Scan for the cell matching the given text and deliver its (x, y) coordinate at center. 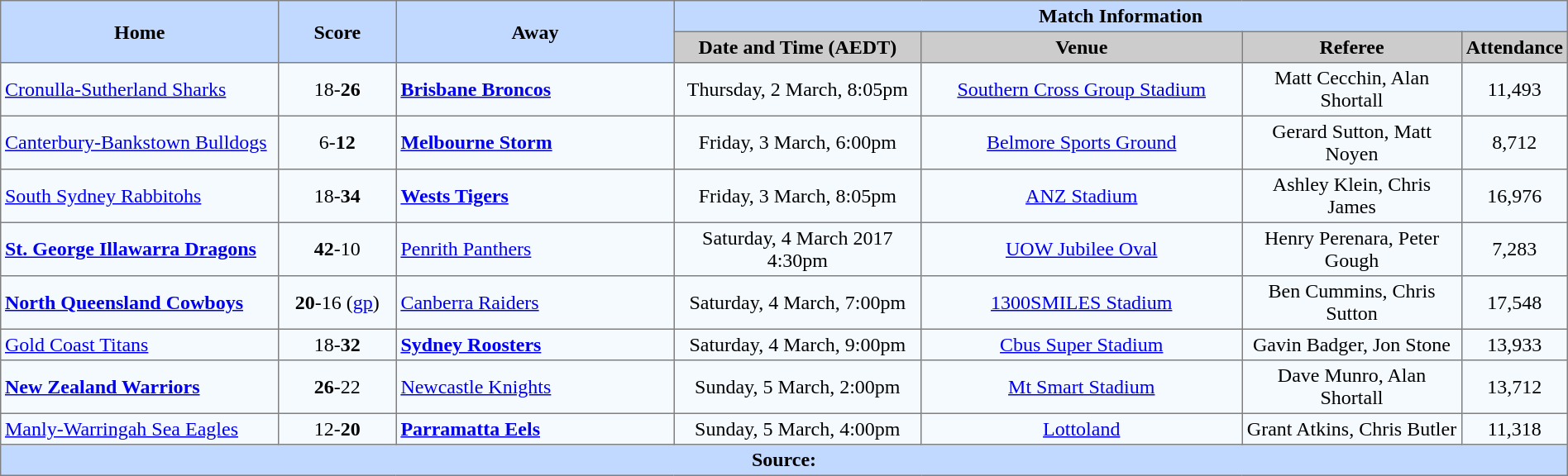
Venue (1082, 47)
Sydney Roosters (535, 345)
Gavin Badger, Jon Stone (1352, 345)
South Sydney Rabbitohs (140, 196)
Score (337, 31)
18-26 (337, 89)
New Zealand Warriors (140, 387)
Home (140, 31)
Gerard Sutton, Matt Noyen (1352, 142)
Cronulla-Sutherland Sharks (140, 89)
Brisbane Broncos (535, 89)
Penrith Panthers (535, 249)
26-22 (337, 387)
Henry Perenara, Peter Gough (1352, 249)
12-20 (337, 429)
Belmore Sports Ground (1082, 142)
17,548 (1514, 302)
Sunday, 5 March, 2:00pm (797, 387)
18-34 (337, 196)
Ashley Klein, Chris James (1352, 196)
Friday, 3 March, 6:00pm (797, 142)
Mt Smart Stadium (1082, 387)
13,933 (1514, 345)
Sunday, 5 March, 4:00pm (797, 429)
Thursday, 2 March, 8:05pm (797, 89)
Referee (1352, 47)
UOW Jubilee Oval (1082, 249)
20-16 (gp) (337, 302)
Source: (784, 460)
Attendance (1514, 47)
St. George Illawarra Dragons (140, 249)
Matt Cecchin, Alan Shortall (1352, 89)
Saturday, 4 March, 7:00pm (797, 302)
Manly-Warringah Sea Eagles (140, 429)
ANZ Stadium (1082, 196)
Parramatta Eels (535, 429)
Grant Atkins, Chris Butler (1352, 429)
North Queensland Cowboys (140, 302)
Cbus Super Stadium (1082, 345)
Southern Cross Group Stadium (1082, 89)
13,712 (1514, 387)
16,976 (1514, 196)
Lottoland (1082, 429)
8,712 (1514, 142)
Away (535, 31)
Canberra Raiders (535, 302)
1300SMILES Stadium (1082, 302)
Melbourne Storm (535, 142)
6-12 (337, 142)
Ben Cummins, Chris Sutton (1352, 302)
Dave Munro, Alan Shortall (1352, 387)
Saturday, 4 March 2017 4:30pm (797, 249)
11,318 (1514, 429)
Wests Tigers (535, 196)
42-10 (337, 249)
11,493 (1514, 89)
Canterbury-Bankstown Bulldogs (140, 142)
18-32 (337, 345)
Friday, 3 March, 8:05pm (797, 196)
Saturday, 4 March, 9:00pm (797, 345)
Newcastle Knights (535, 387)
Match Information (1121, 17)
Gold Coast Titans (140, 345)
7,283 (1514, 249)
Date and Time (AEDT) (797, 47)
